Return the (x, y) coordinate for the center point of the cell that contains the specified text.  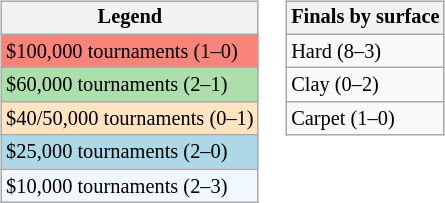
$40/50,000 tournaments (0–1) (130, 119)
$100,000 tournaments (1–0) (130, 51)
Clay (0–2) (365, 85)
$60,000 tournaments (2–1) (130, 85)
Hard (8–3) (365, 51)
Legend (130, 18)
$25,000 tournaments (2–0) (130, 152)
$10,000 tournaments (2–3) (130, 186)
Carpet (1–0) (365, 119)
Finals by surface (365, 18)
